Find where the given text appears and provide that cell's center as (X, Y) coordinate. 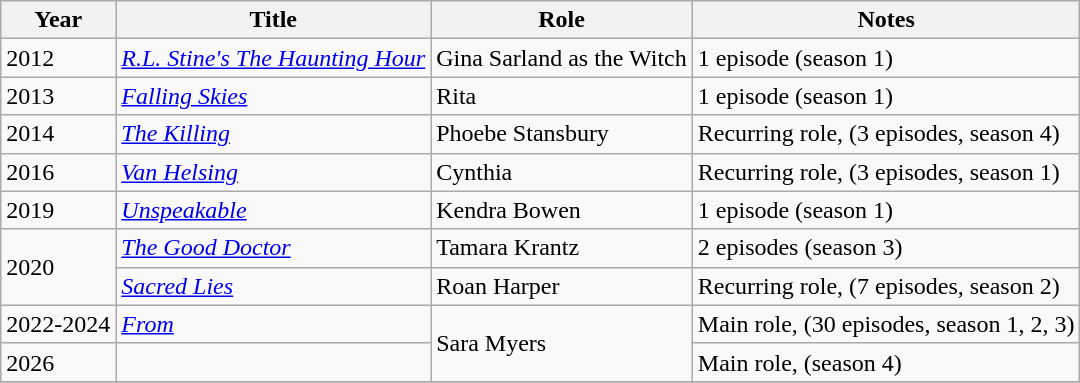
Title (274, 20)
2022-2024 (58, 324)
2012 (58, 58)
Sara Myers (562, 343)
2016 (58, 172)
Tamara Krantz (562, 248)
The Killing (274, 134)
Cynthia (562, 172)
Unspeakable (274, 210)
Main role, (season 4) (886, 362)
2 episodes (season 3) (886, 248)
From (274, 324)
Gina Sarland as the Witch (562, 58)
Year (58, 20)
Kendra Bowen (562, 210)
2013 (58, 96)
Recurring role, (7 episodes, season 2) (886, 286)
Rita (562, 96)
Van Helsing (274, 172)
2020 (58, 267)
Recurring role, (3 episodes, season 1) (886, 172)
Main role, (30 episodes, season 1, 2, 3) (886, 324)
2026 (58, 362)
The Good Doctor (274, 248)
Recurring role, (3 episodes, season 4) (886, 134)
R.L. Stine's The Haunting Hour (274, 58)
Role (562, 20)
2019 (58, 210)
Phoebe Stansbury (562, 134)
Falling Skies (274, 96)
Sacred Lies (274, 286)
Notes (886, 20)
Roan Harper (562, 286)
2014 (58, 134)
